Search for the cell housing the specified text and yield its (x, y) center coordinate. 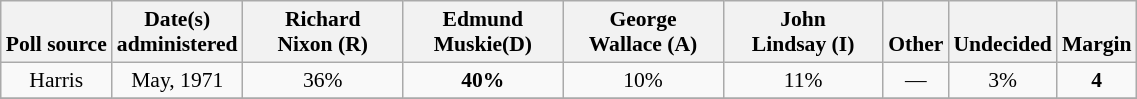
JohnLindsay (I) (803, 32)
11% (803, 80)
10% (643, 80)
Margin (1097, 32)
Other (916, 32)
3% (1002, 80)
Undecided (1002, 32)
— (916, 80)
Date(s)administered (178, 32)
GeorgeWallace (A) (643, 32)
May, 1971 (178, 80)
Harris (56, 80)
4 (1097, 80)
36% (323, 80)
RichardNixon (R) (323, 32)
EdmundMuskie(D) (483, 32)
40% (483, 80)
Poll source (56, 32)
